Determine the (X, Y) coordinate at the center of the cell enclosing the given text.  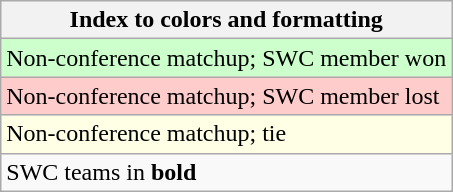
Non-conference matchup; SWC member won (226, 58)
Index to colors and formatting (226, 20)
Non-conference matchup; tie (226, 134)
SWC teams in bold (226, 172)
Non-conference matchup; SWC member lost (226, 96)
